Capture the cell that displays the provided text and extract its (X, Y) central coordinate. 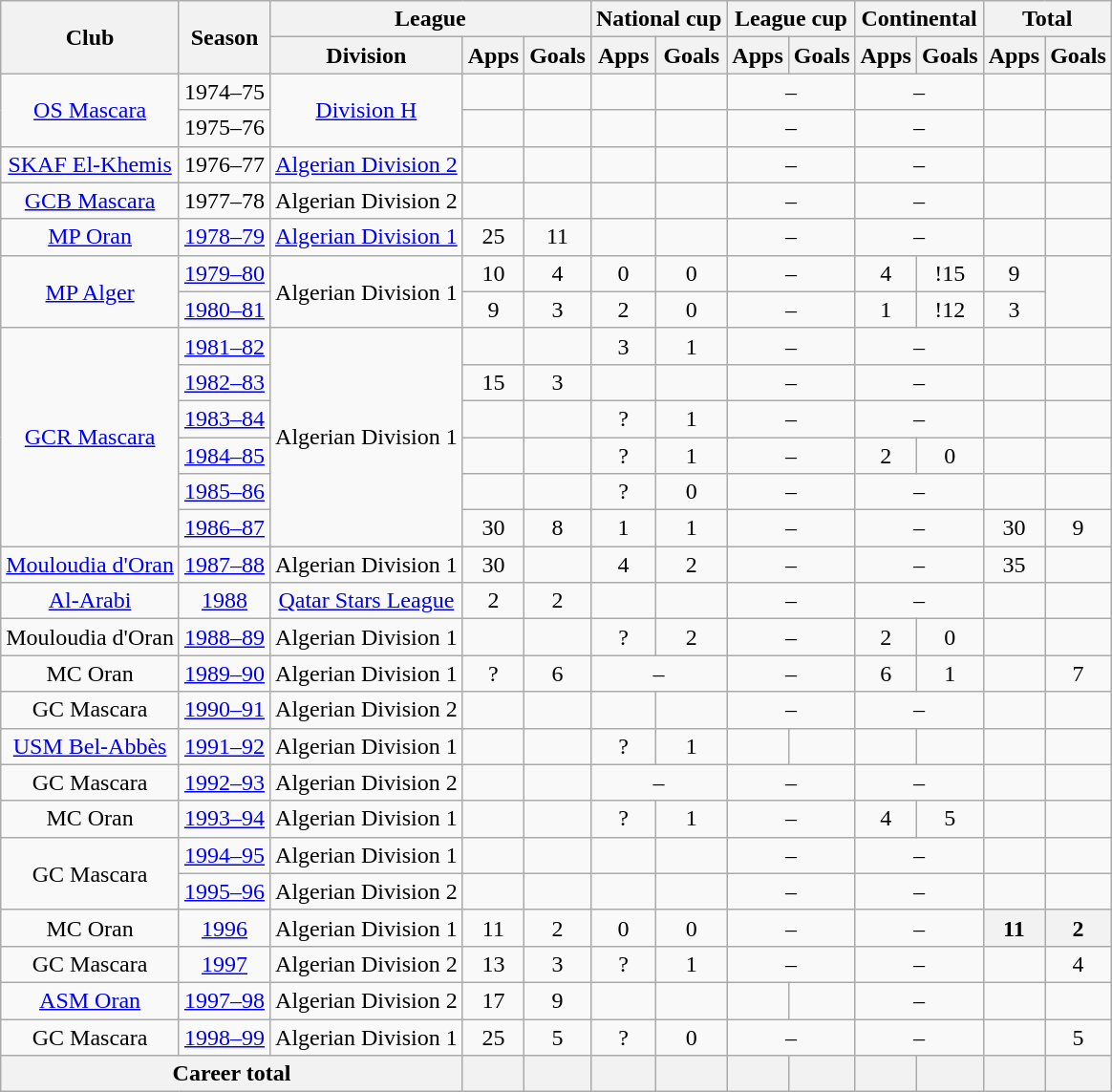
1982–83 (224, 382)
MP Alger (90, 291)
Division (367, 55)
1993–94 (224, 819)
17 (493, 1000)
1981–82 (224, 346)
1986–87 (224, 528)
!15 (950, 273)
1989–90 (224, 674)
8 (558, 528)
Qatar Stars League (367, 601)
1996 (224, 928)
Al-Arabi (90, 601)
1978–79 (224, 237)
League cup (791, 19)
MP Oran (90, 237)
1976–77 (224, 164)
1977–78 (224, 201)
1998–99 (224, 1037)
1990–91 (224, 710)
National cup (658, 19)
15 (493, 382)
Club (90, 37)
Continental (919, 19)
7 (1079, 674)
1994–95 (224, 855)
1992–93 (224, 782)
1988–89 (224, 637)
1974–75 (224, 92)
35 (1014, 565)
SKAF El-Khemis (90, 164)
OS Mascara (90, 110)
Division H (367, 110)
1985–86 (224, 492)
League (431, 19)
Career total (231, 1074)
1997–98 (224, 1000)
1983–84 (224, 418)
1984–85 (224, 456)
1997 (224, 964)
1995–96 (224, 891)
1975–76 (224, 128)
ASM Oran (90, 1000)
1988 (224, 601)
Total (1047, 19)
10 (493, 273)
GCR Mascara (90, 437)
USM Bel-Abbès (90, 746)
13 (493, 964)
Season (224, 37)
1987–88 (224, 565)
!12 (950, 310)
GCB Mascara (90, 201)
1991–92 (224, 746)
1980–81 (224, 310)
1979–80 (224, 273)
